For the text-containing cell, return its midpoint in (x, y) coordinate format. 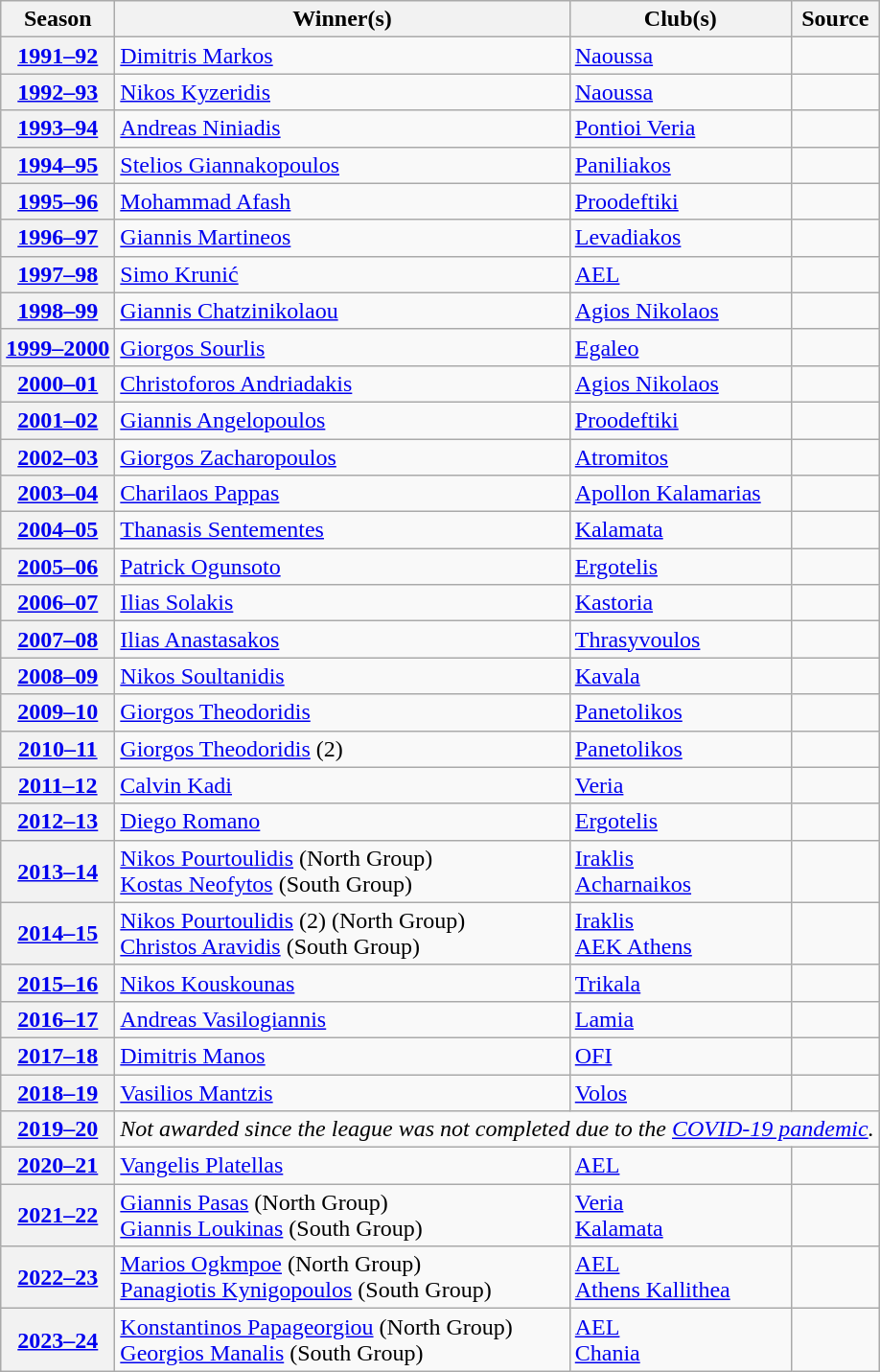
1998–99 (58, 311)
1992–93 (58, 92)
IraklisAcharnaikos (681, 871)
Giorgos Zacharopoulos (342, 457)
Patrick Ogunsoto (342, 567)
1996–97 (58, 238)
2020–21 (58, 1166)
Club(s) (681, 19)
Lamia (681, 1019)
1991–92 (58, 56)
Giorgos Sourlis (342, 347)
2006–07 (58, 603)
2013–14 (58, 871)
2017–18 (58, 1056)
Season (58, 19)
AELChania (681, 1340)
2018–19 (58, 1092)
2012–13 (58, 822)
2021–22 (58, 1216)
2005–06 (58, 567)
Levadiakos (681, 238)
Kalamata (681, 530)
2009–10 (58, 712)
Volos (681, 1092)
AELAthens Kallithea (681, 1277)
1999–2000 (58, 347)
2014–15 (58, 934)
Giannis Chatzinikolaou (342, 311)
2022–23 (58, 1277)
Calvin Kadi (342, 785)
Dimitris Manos (342, 1056)
1994–95 (58, 165)
Vangelis Platellas (342, 1166)
Charilaos Pappas (342, 494)
IraklisAEK Athens (681, 934)
Atromitos (681, 457)
Nikos Kyzeridis (342, 92)
Egaleo (681, 347)
Trikala (681, 983)
2016–17 (58, 1019)
OFI (681, 1056)
Mohammad Afash (342, 201)
Apollon Kalamarias (681, 494)
Ilias Solakis (342, 603)
2001–02 (58, 420)
Stelios Giannakopoulos (342, 165)
Konstantinos Papageorgiou (North Group) Georgios Manalis (South Group) (342, 1340)
Dimitris Markos (342, 56)
Giannis Angelopoulos (342, 420)
2019–20 (58, 1129)
Not awarded since the league was not completed due to the COVID-19 pandemic. (497, 1129)
Giannis Martineos (342, 238)
Thanasis Sentementes (342, 530)
Andreas Vasilogiannis (342, 1019)
2002–03 (58, 457)
2008–09 (58, 676)
2023–24 (58, 1340)
2011–12 (58, 785)
Nikos Pourtoulidis (North Group) Kostas Neofytos (South Group) (342, 871)
2007–08 (58, 639)
Simo Krunić (342, 274)
Christoforos Andriadakis (342, 384)
Source (835, 19)
Veria (681, 785)
2000–01 (58, 384)
VeriaKalamata (681, 1216)
1997–98 (58, 274)
Winner(s) (342, 19)
Vasilios Mantzis (342, 1092)
2015–16 (58, 983)
1995–96 (58, 201)
Nikos Soultanidis (342, 676)
Giorgos Theodoridis (342, 712)
Kavala (681, 676)
1993–94 (58, 128)
2003–04 (58, 494)
Diego Romano (342, 822)
Nikos Kouskounas (342, 983)
2010–11 (58, 749)
Thrasyvoulos (681, 639)
Giannis Pasas (North Group) Giannis Loukinas (South Group) (342, 1216)
Marios Ogkmpoe (North Group) Panagiotis Kynigopoulos (South Group) (342, 1277)
Nikos Pourtoulidis (2) (North Group) Christos Aravidis (South Group) (342, 934)
Giorgos Theodoridis (2) (342, 749)
2004–05 (58, 530)
Paniliakos (681, 165)
Andreas Niniadis (342, 128)
Ilias Anastasakos (342, 639)
Pontioi Veria (681, 128)
Kastoria (681, 603)
